From the cell containing the given text, extract its center point as [x, y] coordinate. 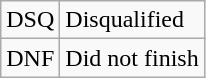
Did not finish [132, 58]
DNF [30, 58]
DSQ [30, 20]
Disqualified [132, 20]
